From the cell containing the given text, extract its center point as (X, Y) coordinate. 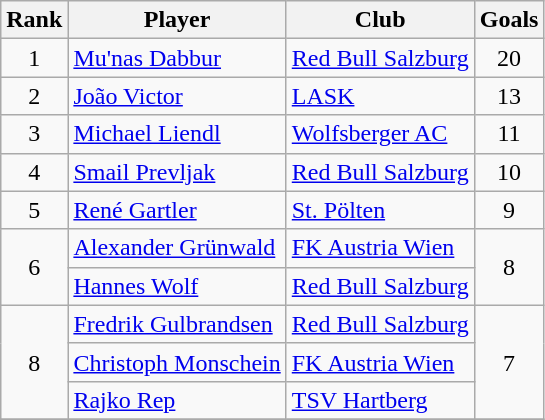
Club (380, 20)
1 (34, 58)
6 (34, 267)
João Victor (177, 96)
7 (509, 362)
Christoph Monschein (177, 362)
TSV Hartberg (380, 400)
Rajko Rep (177, 400)
2 (34, 96)
20 (509, 58)
Michael Liendl (177, 134)
Goals (509, 20)
3 (34, 134)
Mu'nas Dabbur (177, 58)
St. Pölten (380, 210)
Rank (34, 20)
Wolfsberger AC (380, 134)
4 (34, 172)
René Gartler (177, 210)
LASK (380, 96)
10 (509, 172)
13 (509, 96)
11 (509, 134)
Smail Prevljak (177, 172)
Fredrik Gulbrandsen (177, 324)
9 (509, 210)
5 (34, 210)
Hannes Wolf (177, 286)
Player (177, 20)
Alexander Grünwald (177, 248)
